Extract the [x, y] coordinate from the center of the cell holding the provided text.  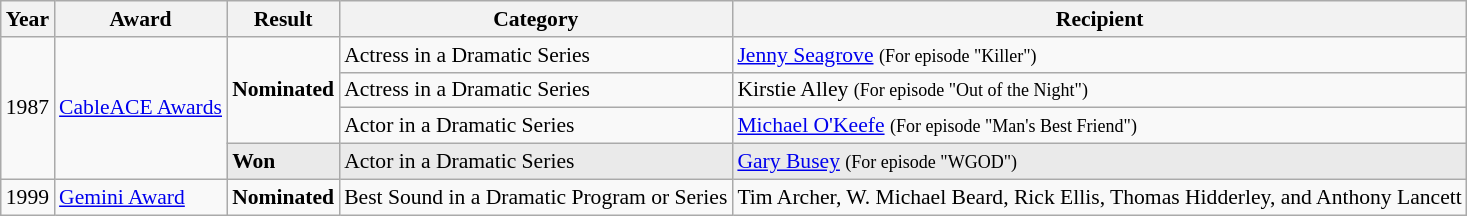
Best Sound in a Dramatic Program or Series [536, 197]
Michael O'Keefe (For episode "Man's Best Friend") [1099, 126]
Year [28, 19]
Category [536, 19]
Won [283, 162]
Jenny Seagrove (For episode "Killer") [1099, 55]
1999 [28, 197]
Recipient [1099, 19]
Result [283, 19]
Tim Archer, W. Michael Beard, Rick Ellis, Thomas Hidderley, and Anthony Lancett [1099, 197]
1987 [28, 108]
CableACE Awards [140, 108]
Award [140, 19]
Kirstie Alley (For episode "Out of the Night") [1099, 90]
Gemini Award [140, 197]
Gary Busey (For episode "WGOD") [1099, 162]
